Return [x, y] of the center of cell containing provided text 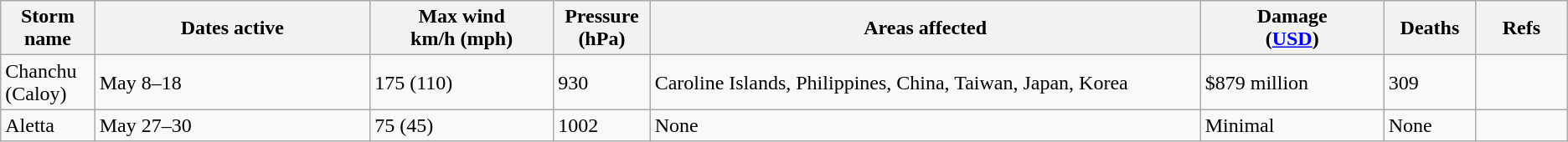
Damage(USD) [1292, 28]
$879 million [1292, 82]
1002 [601, 125]
Caroline Islands, Philippines, China, Taiwan, Japan, Korea [925, 82]
Chanchu (Caloy) [48, 82]
309 [1430, 82]
May 8–18 [233, 82]
Refs [1522, 28]
175 (110) [462, 82]
Minimal [1292, 125]
930 [601, 82]
Storm name [48, 28]
75 (45) [462, 125]
Pressure(hPa) [601, 28]
Aletta [48, 125]
May 27–30 [233, 125]
Deaths [1430, 28]
Max windkm/h (mph) [462, 28]
Areas affected [925, 28]
Dates active [233, 28]
